Determine the [X, Y] coordinate at the center of the cell enclosing the given text.  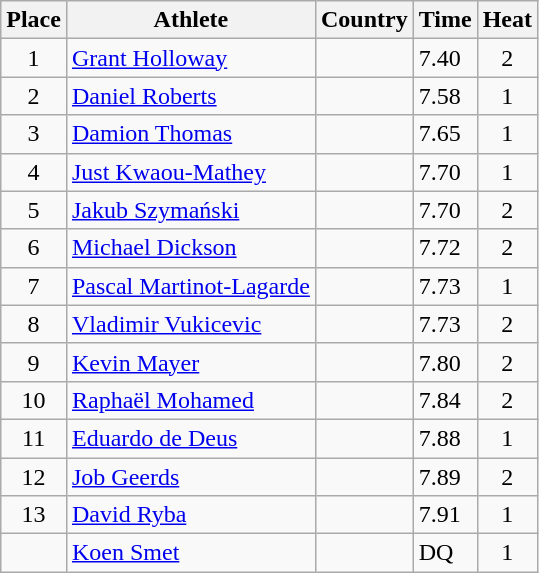
7.40 [445, 58]
Raphaël Mohamed [190, 400]
Athlete [190, 20]
7.58 [445, 96]
Just Kwaou-Mathey [190, 172]
Vladimir Vukicevic [190, 324]
7.72 [445, 248]
Pascal Martinot-Lagarde [190, 286]
11 [34, 438]
Grant Holloway [190, 58]
5 [34, 210]
10 [34, 400]
Country [364, 20]
Heat [507, 20]
DQ [445, 553]
Damion Thomas [190, 134]
13 [34, 515]
7.84 [445, 400]
Michael Dickson [190, 248]
Place [34, 20]
9 [34, 362]
8 [34, 324]
4 [34, 172]
Eduardo de Deus [190, 438]
3 [34, 134]
Koen Smet [190, 553]
7.91 [445, 515]
Kevin Mayer [190, 362]
7.88 [445, 438]
7.65 [445, 134]
6 [34, 248]
7.80 [445, 362]
Time [445, 20]
7 [34, 286]
David Ryba [190, 515]
Daniel Roberts [190, 96]
7.89 [445, 477]
Job Geerds [190, 477]
12 [34, 477]
Jakub Szymański [190, 210]
